Capture the cell that displays the provided text and extract its [x, y] central coordinate. 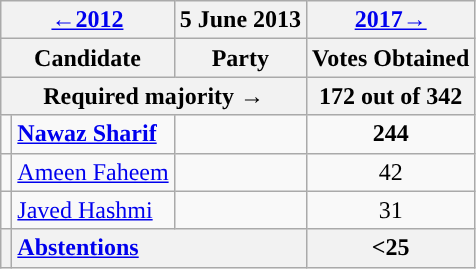
Ameen Faheem [93, 172]
Javed Hashmi [93, 210]
244 [391, 134]
Nawaz Sharif [93, 134]
Candidate [88, 58]
31 [391, 210]
42 [391, 172]
2017→ [391, 20]
<25 [391, 248]
Required majority → [154, 96]
Abstentions [160, 248]
Votes Obtained [391, 58]
←2012 [88, 20]
Party [240, 58]
5 June 2013 [240, 20]
172 out of 342 [391, 96]
